Scan for the cell matching the given text and deliver its [x, y] coordinate at center. 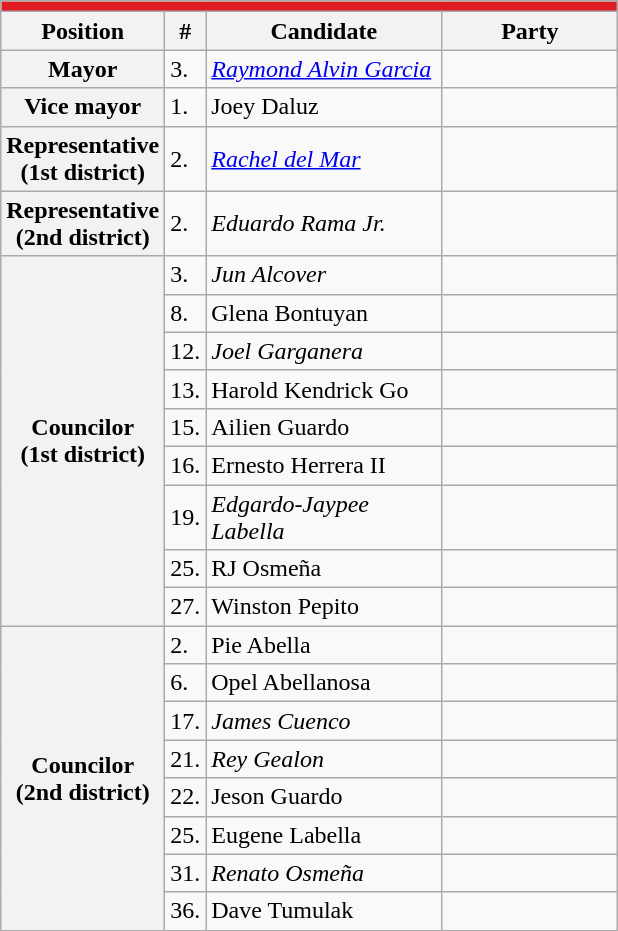
Dave Tumulak [324, 911]
Edgardo-Jaypee Labella [324, 516]
1. [186, 107]
8. [186, 313]
Jun Alcover [324, 275]
Rachel del Mar [324, 158]
Harold Kendrick Go [324, 389]
27. [186, 607]
James Cuenco [324, 721]
Vice mayor [83, 107]
Mayor [83, 69]
Opel Abellanosa [324, 683]
Position [83, 31]
22. [186, 797]
Glena Bontuyan [324, 313]
19. [186, 516]
17. [186, 721]
# [186, 31]
6. [186, 683]
12. [186, 351]
Pie Abella [324, 645]
Representative(2nd district) [83, 224]
36. [186, 911]
Winston Pepito [324, 607]
Candidate [324, 31]
Party [530, 31]
Joey Daluz [324, 107]
Councilor(1st district) [83, 441]
16. [186, 465]
Ailien Guardo [324, 427]
Joel Garganera [324, 351]
13. [186, 389]
Eugene Labella [324, 835]
Rey Gealon [324, 759]
Renato Osmeña [324, 873]
31. [186, 873]
Raymond Alvin Garcia [324, 69]
21. [186, 759]
Councilor(2nd district) [83, 778]
Representative(1st district) [83, 158]
RJ Osmeña [324, 569]
Jeson Guardo [324, 797]
Eduardo Rama Jr. [324, 224]
15. [186, 427]
Ernesto Herrera II [324, 465]
